Determine the [x, y] coordinate at the center of the cell enclosing the given text.  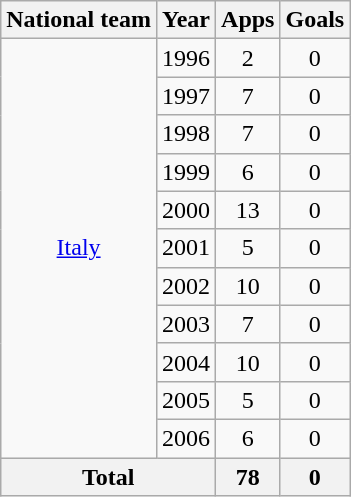
2004 [186, 362]
National team [79, 20]
Apps [248, 20]
Year [186, 20]
1996 [186, 58]
Total [108, 477]
2006 [186, 438]
1998 [186, 134]
1999 [186, 172]
Italy [79, 248]
2005 [186, 400]
2 [248, 58]
1997 [186, 96]
13 [248, 210]
78 [248, 477]
2000 [186, 210]
2003 [186, 324]
Goals [315, 20]
2002 [186, 286]
2001 [186, 248]
